Find where the given text appears and provide that cell's center as [x, y] coordinate. 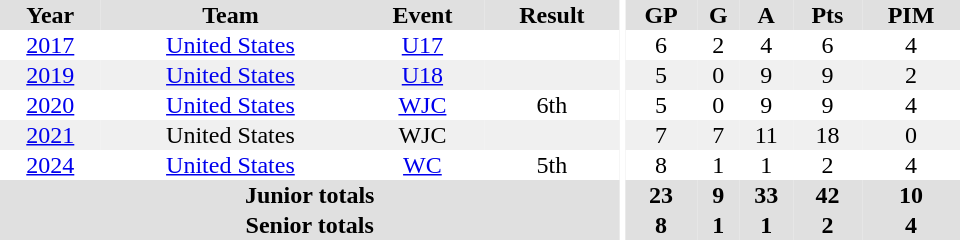
5th [552, 165]
WC [422, 165]
Junior totals [310, 195]
U18 [422, 75]
PIM [911, 15]
GP [661, 15]
2021 [50, 135]
Event [422, 15]
23 [661, 195]
Pts [828, 15]
G [718, 15]
18 [828, 135]
Senior totals [310, 225]
42 [828, 195]
U17 [422, 45]
Year [50, 15]
2024 [50, 165]
2019 [50, 75]
10 [911, 195]
33 [766, 195]
11 [766, 135]
Result [552, 15]
Team [231, 15]
6th [552, 105]
A [766, 15]
2017 [50, 45]
2020 [50, 105]
